From the cell containing the given text, extract its center point as (X, Y) coordinate. 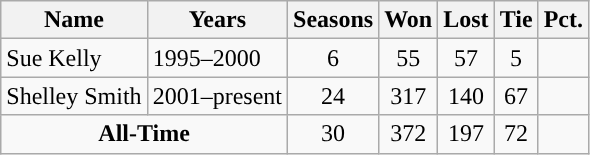
6 (334, 58)
Years (217, 20)
2001–present (217, 96)
24 (334, 96)
57 (466, 58)
5 (516, 58)
Won (408, 20)
Lost (466, 20)
55 (408, 58)
Name (74, 20)
Tie (516, 20)
All-Time (144, 134)
Shelley Smith (74, 96)
197 (466, 134)
67 (516, 96)
Seasons (334, 20)
72 (516, 134)
Sue Kelly (74, 58)
140 (466, 96)
372 (408, 134)
317 (408, 96)
Pct. (563, 20)
30 (334, 134)
1995–2000 (217, 58)
